Return (x, y) of the center of cell containing provided text 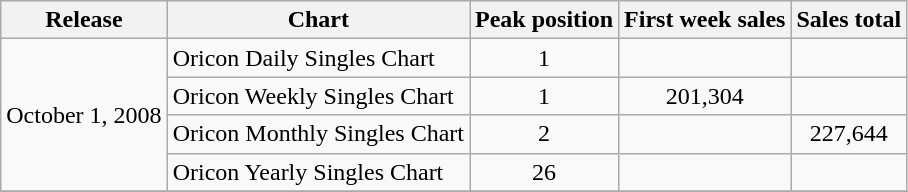
Release (84, 20)
Chart (318, 20)
October 1, 2008 (84, 115)
First week sales (705, 20)
2 (544, 134)
Oricon Daily Singles Chart (318, 58)
Sales total (849, 20)
Peak position (544, 20)
26 (544, 172)
Oricon Monthly Singles Chart (318, 134)
Oricon Weekly Singles Chart (318, 96)
Oricon Yearly Singles Chart (318, 172)
201,304 (705, 96)
227,644 (849, 134)
